Find where the given text appears and provide that cell's center as [x, y] coordinate. 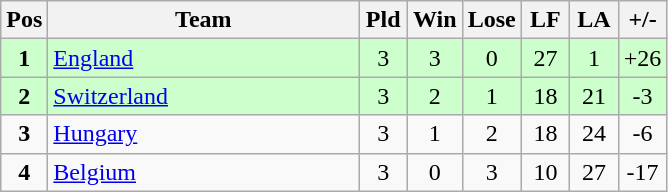
10 [546, 172]
+/- [642, 20]
24 [594, 134]
LA [594, 20]
Belgium [204, 172]
Win [434, 20]
Hungary [204, 134]
Switzerland [204, 96]
+26 [642, 58]
-3 [642, 96]
-17 [642, 172]
Team [204, 20]
Lose [492, 20]
-6 [642, 134]
Pos [24, 20]
Pld [384, 20]
England [204, 58]
21 [594, 96]
4 [24, 172]
LF [546, 20]
